Determine the [x, y] coordinate at the center of the cell enclosing the given text.  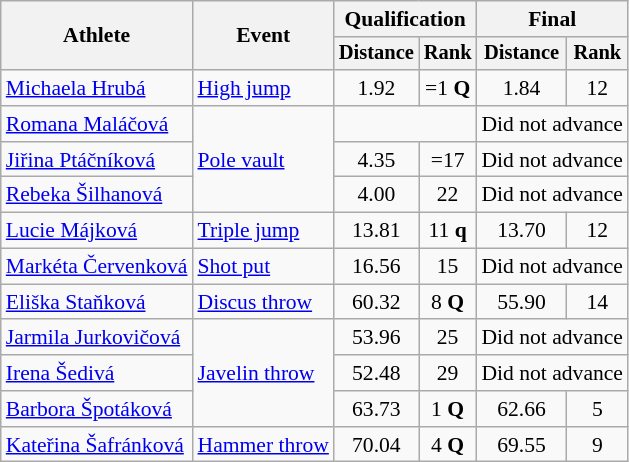
11 q [448, 231]
Romana Maláčová [97, 124]
Event [262, 36]
63.73 [376, 409]
Shot put [262, 267]
Jiřina Ptáčníková [97, 160]
13.70 [521, 231]
1 Q [448, 409]
1.92 [376, 88]
53.96 [376, 338]
Rebeka Šilhanová [97, 195]
5 [598, 409]
Irena Šedivá [97, 373]
Athlete [97, 36]
=17 [448, 160]
High jump [262, 88]
14 [598, 302]
Eliška Staňková [97, 302]
15 [448, 267]
Triple jump [262, 231]
25 [448, 338]
Pole vault [262, 160]
Discus throw [262, 302]
Lucie Májková [97, 231]
13.81 [376, 231]
8 Q [448, 302]
Markéta Červenková [97, 267]
Final [552, 19]
Javelin throw [262, 374]
52.48 [376, 373]
29 [448, 373]
Michaela Hrubá [97, 88]
1.84 [521, 88]
55.90 [521, 302]
22 [448, 195]
Barbora Špotáková [97, 409]
60.32 [376, 302]
=1 Q [448, 88]
62.66 [521, 409]
Qualification [405, 19]
Jarmila Jurkovičová [97, 338]
16.56 [376, 267]
4.00 [376, 195]
4.35 [376, 160]
